Locate the cell with the specified text and output its [x, y] center coordinate. 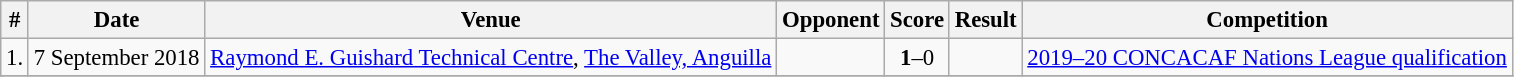
Score [918, 20]
Result [986, 20]
Competition [1267, 20]
1. [15, 58]
Date [116, 20]
7 September 2018 [116, 58]
1–0 [918, 58]
Raymond E. Guishard Technical Centre, The Valley, Anguilla [491, 58]
# [15, 20]
Venue [491, 20]
2019–20 CONCACAF Nations League qualification [1267, 58]
Opponent [831, 20]
